Search for the cell housing the specified text and yield its (X, Y) center coordinate. 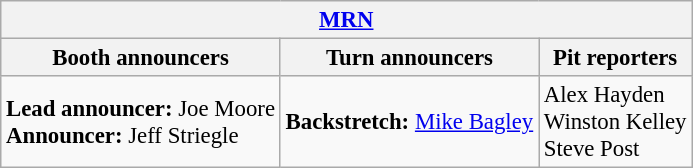
MRN (346, 20)
Turn announcers (409, 58)
Lead announcer: Joe MooreAnnouncer: Jeff Striegle (141, 122)
Backstretch: Mike Bagley (409, 122)
Booth announcers (141, 58)
Alex HaydenWinston KelleySteve Post (614, 122)
Pit reporters (614, 58)
